Provide the [x, y] coordinate of the cell's center where the given text is located.  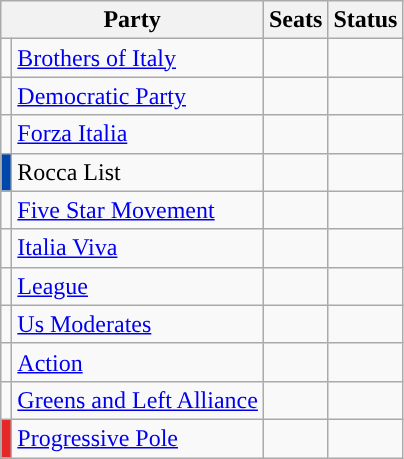
Democratic Party [138, 96]
Status [366, 20]
Italia Viva [138, 248]
Action [138, 362]
Greens and Left Alliance [138, 400]
Progressive Pole [138, 438]
Us Moderates [138, 324]
Rocca List [138, 172]
Five Star Movement [138, 210]
League [138, 286]
Seats [295, 20]
Brothers of Italy [138, 58]
Forza Italia [138, 134]
Party [132, 20]
